Determine the [X, Y] coordinate at the center of the cell enclosing the given text.  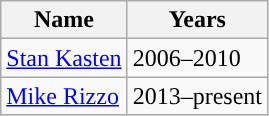
2006–2010 [197, 58]
Mike Rizzo [64, 96]
Years [197, 20]
Stan Kasten [64, 58]
Name [64, 20]
2013–present [197, 96]
